Identify which cell holds the provided text, then report its (X, Y) central coordinate. 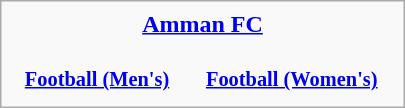
Football (Women's) (292, 68)
Football (Men's) (97, 68)
Amman FC (202, 24)
